Locate the cell with the specified text and output its (x, y) center coordinate. 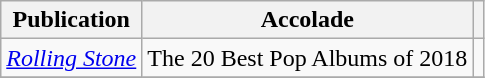
Rolling Stone (72, 58)
The 20 Best Pop Albums of 2018 (308, 58)
Publication (72, 20)
Accolade (308, 20)
